Detect which cell encompasses the target text, then output its (x, y) center coordinate. 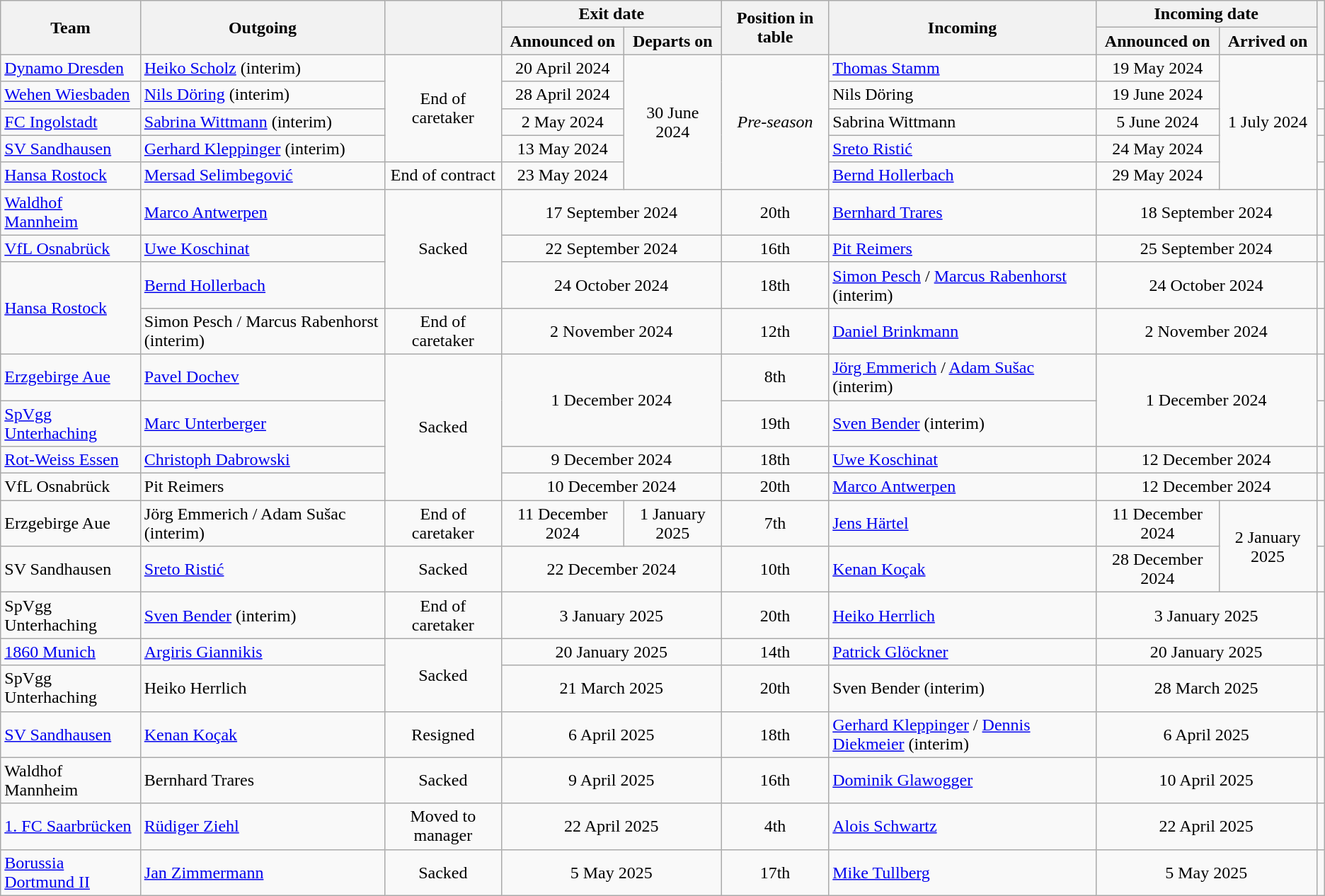
Sabrina Wittmann (963, 122)
Dominik Glawogger (963, 780)
Incoming date (1206, 14)
10 April 2025 (1206, 780)
Gerhard Kleppinger / Dennis Diekmeier (interim) (963, 735)
Sabrina Wittmann (interim) (262, 122)
Argiris Giannikis (262, 652)
19 June 2024 (1157, 95)
1860 Munich (71, 652)
Dynamo Dresden (71, 68)
13 May 2024 (562, 149)
End of contract (443, 176)
Rot-Weiss Essen (71, 460)
Jan Zimmermann (262, 872)
29 May 2024 (1157, 176)
Moved to manager (443, 827)
23 May 2024 (562, 176)
Resigned (443, 735)
Exit date (612, 14)
2 May 2024 (562, 122)
Thomas Stamm (963, 68)
18 September 2024 (1206, 212)
Alois Schwartz (963, 827)
20 April 2024 (562, 68)
4th (774, 827)
30 June 2024 (672, 122)
22 September 2024 (612, 248)
Departs on (672, 41)
Arrived on (1268, 41)
5 June 2024 (1157, 122)
Team (71, 28)
17 September 2024 (612, 212)
Incoming (963, 28)
Outgoing (262, 28)
1. FC Saarbrücken (71, 827)
2 January 2025 (1268, 546)
10 December 2024 (612, 487)
14th (774, 652)
8th (774, 377)
1 July 2024 (1268, 122)
Nils Döring (963, 95)
19 May 2024 (1157, 68)
Mike Tullberg (963, 872)
Nils Döring (interim) (262, 95)
22 December 2024 (612, 569)
19th (774, 423)
28 March 2025 (1206, 688)
Pavel Dochev (262, 377)
Position in table (774, 28)
9 April 2025 (612, 780)
24 May 2024 (1157, 149)
25 September 2024 (1206, 248)
Wehen Wiesbaden (71, 95)
Marc Unterberger (262, 423)
Patrick Glöckner (963, 652)
21 March 2025 (612, 688)
12th (774, 331)
Christoph Dabrowski (262, 460)
28 April 2024 (562, 95)
Jens Härtel (963, 524)
17th (774, 872)
FC Ingolstadt (71, 122)
Pre-season (774, 122)
1 January 2025 (672, 524)
9 December 2024 (612, 460)
Rüdiger Ziehl (262, 827)
28 December 2024 (1157, 569)
7th (774, 524)
Borussia Dortmund II (71, 872)
Gerhard Kleppinger (interim) (262, 149)
Heiko Scholz (interim) (262, 68)
10th (774, 569)
Mersad Selimbegović (262, 176)
Daniel Brinkmann (963, 331)
